Return the [x, y] coordinate for the center point of the cell that contains the specified text.  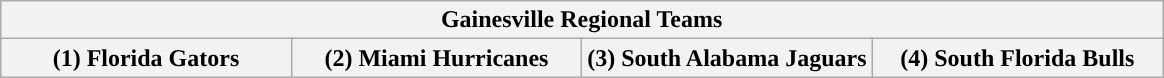
(4) South Florida Bulls [1017, 58]
(1) Florida Gators [146, 58]
(3) South Alabama Jaguars [727, 58]
(2) Miami Hurricanes [436, 58]
Gainesville Regional Teams [582, 20]
